Find where the given text appears and provide that cell's center as [X, Y] coordinate. 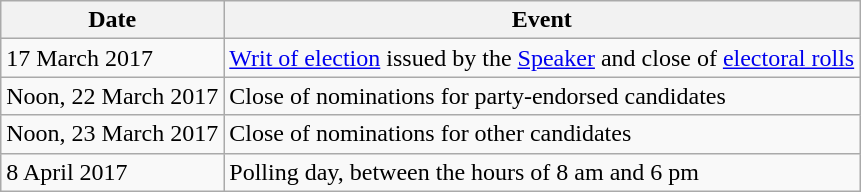
Date [112, 20]
Polling day, between the hours of 8 am and 6 pm [542, 172]
Event [542, 20]
Close of nominations for party-endorsed candidates [542, 96]
17 March 2017 [112, 58]
Writ of election issued by the Speaker and close of electoral rolls [542, 58]
8 April 2017 [112, 172]
Noon, 23 March 2017 [112, 134]
Noon, 22 March 2017 [112, 96]
Close of nominations for other candidates [542, 134]
